Return the (X, Y) coordinate for the center point of the cell that contains the specified text.  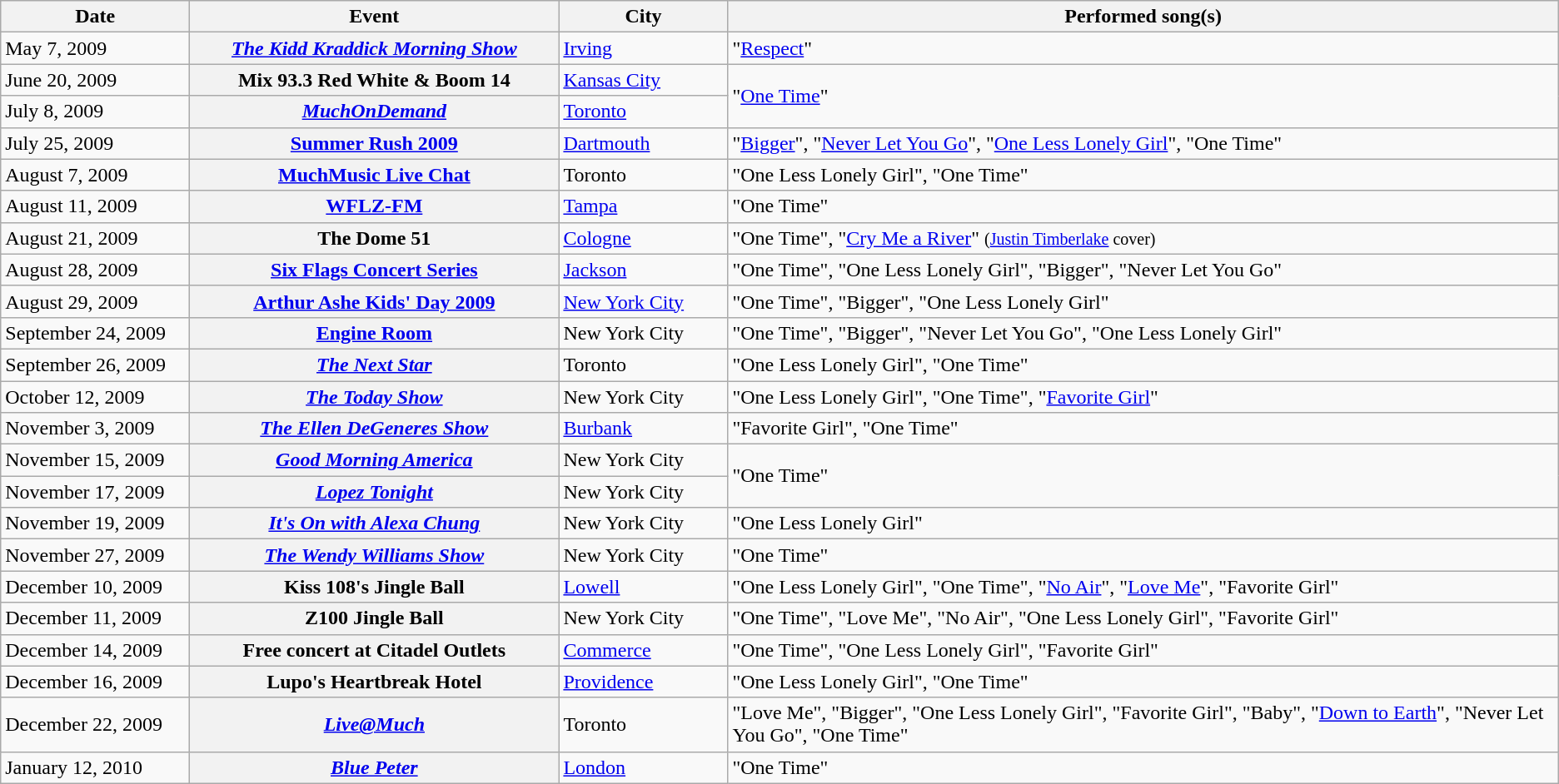
Engine Room (375, 333)
"One Time", "One Less Lonely Girl", "Favorite Girl" (1143, 650)
Lopez Tonight (375, 492)
January 12, 2010 (95, 767)
Performed song(s) (1143, 17)
"One Time", "Bigger", "One Less Lonely Girl" (1143, 301)
Arthur Ashe Kids' Day 2009 (375, 301)
"One Less Lonely Girl" (1143, 523)
Event (375, 17)
August 28, 2009 (95, 270)
Date (95, 17)
"One Less Lonely Girl", "One Time", "No Air", "Love Me", "Favorite Girl" (1143, 587)
Blue Peter (375, 767)
December 22, 2009 (95, 724)
"One Time", "One Less Lonely Girl", "Bigger", "Never Let You Go" (1143, 270)
August 7, 2009 (95, 175)
Good Morning America (375, 460)
October 12, 2009 (95, 397)
"Love Me", "Bigger", "One Less Lonely Girl", "Favorite Girl", "Baby", "Down to Earth", "Never Let You Go", "One Time" (1143, 724)
November 27, 2009 (95, 555)
August 11, 2009 (95, 206)
Lupo's Heartbreak Hotel (375, 682)
July 25, 2009 (95, 143)
December 10, 2009 (95, 587)
December 16, 2009 (95, 682)
Mix 93.3 Red White & Boom 14 (375, 80)
May 7, 2009 (95, 48)
Kiss 108's Jingle Ball (375, 587)
The Wendy Williams Show (375, 555)
The Next Star (375, 365)
Lowell (643, 587)
The Today Show (375, 397)
August 21, 2009 (95, 238)
Irving (643, 48)
"Favorite Girl", "One Time" (1143, 429)
London (643, 767)
"Bigger", "Never Let You Go", "One Less Lonely Girl", "One Time" (1143, 143)
MuchMusic Live Chat (375, 175)
September 24, 2009 (95, 333)
Dartmouth (643, 143)
"One Time", "Love Me", "No Air", "One Less Lonely Girl", "Favorite Girl" (1143, 618)
November 3, 2009 (95, 429)
WFLZ-FM (375, 206)
It's On with Alexa Chung (375, 523)
Summer Rush 2009 (375, 143)
December 11, 2009 (95, 618)
MuchOnDemand (375, 112)
The Dome 51 (375, 238)
November 19, 2009 (95, 523)
Live@Much (375, 724)
June 20, 2009 (95, 80)
The Kidd Kraddick Morning Show (375, 48)
"One Time", "Bigger", "Never Let You Go", "One Less Lonely Girl" (1143, 333)
City (643, 17)
"One Less Lonely Girl", "One Time", "Favorite Girl" (1143, 397)
September 26, 2009 (95, 365)
"One Time", "Cry Me a River" (Justin Timberlake cover) (1143, 238)
Cologne (643, 238)
Free concert at Citadel Outlets (375, 650)
July 8, 2009 (95, 112)
August 29, 2009 (95, 301)
Jackson (643, 270)
Tampa (643, 206)
November 17, 2009 (95, 492)
Burbank (643, 429)
Providence (643, 682)
Commerce (643, 650)
Six Flags Concert Series (375, 270)
Kansas City (643, 80)
December 14, 2009 (95, 650)
Z100 Jingle Ball (375, 618)
"Respect" (1143, 48)
November 15, 2009 (95, 460)
The Ellen DeGeneres Show (375, 429)
